Identify which cell holds the provided text, then report its [x, y] central coordinate. 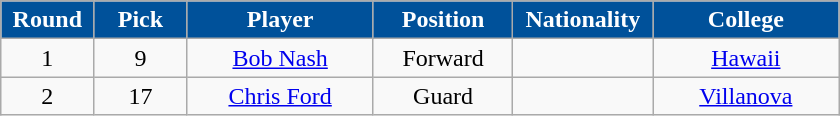
Round [48, 20]
Pick [140, 20]
Nationality [583, 20]
Position [443, 20]
College [746, 20]
Guard [443, 96]
Bob Nash [280, 58]
Hawaii [746, 58]
2 [48, 96]
17 [140, 96]
Forward [443, 58]
9 [140, 58]
Player [280, 20]
1 [48, 58]
Villanova [746, 96]
Chris Ford [280, 96]
